Capture the cell that displays the provided text and extract its (X, Y) central coordinate. 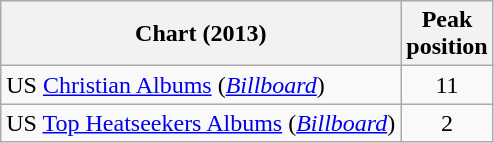
Chart (2013) (201, 34)
US Top Heatseekers Albums (Billboard) (201, 123)
11 (447, 85)
Peakposition (447, 34)
US Christian Albums (Billboard) (201, 85)
2 (447, 123)
